Determine the (X, Y) coordinate at the center of the cell enclosing the given text.  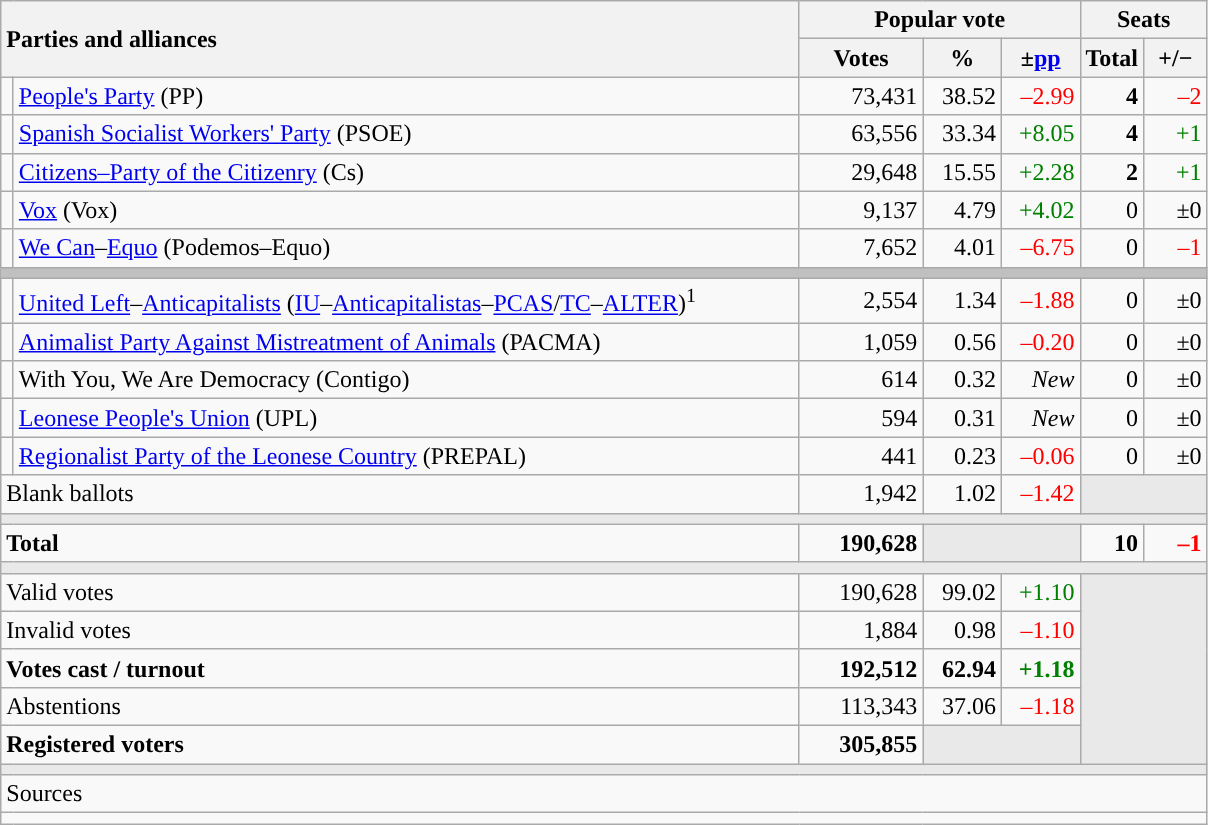
Parties and alliances (400, 39)
% (962, 58)
Valid votes (400, 592)
15.55 (962, 172)
1,884 (861, 630)
2 (1112, 172)
Vox (Vox) (406, 210)
–2 (1176, 96)
9,137 (861, 210)
0.56 (962, 342)
+/− (1176, 58)
+1.10 (1040, 592)
Seats (1144, 20)
1.02 (962, 494)
38.52 (962, 96)
United Left–Anticapitalists (IU–Anticapitalistas–PCAS/TC–ALTER)1 (406, 300)
+8.05 (1040, 134)
192,512 (861, 668)
Spanish Socialist Workers' Party (PSOE) (406, 134)
62.94 (962, 668)
0.31 (962, 418)
Votes cast / turnout (400, 668)
0.98 (962, 630)
Registered voters (400, 745)
1,942 (861, 494)
10 (1112, 543)
113,343 (861, 706)
Sources (604, 794)
614 (861, 380)
Leonese People's Union (UPL) (406, 418)
594 (861, 418)
7,652 (861, 248)
441 (861, 456)
1,059 (861, 342)
With You, We Are Democracy (Contigo) (406, 380)
37.06 (962, 706)
4.79 (962, 210)
+4.02 (1040, 210)
Citizens–Party of the Citizenry (Cs) (406, 172)
73,431 (861, 96)
–1.42 (1040, 494)
+2.28 (1040, 172)
0.23 (962, 456)
Blank ballots (400, 494)
–2.99 (1040, 96)
People's Party (PP) (406, 96)
±pp (1040, 58)
0.32 (962, 380)
63,556 (861, 134)
–0.20 (1040, 342)
Regionalist Party of the Leonese Country (PREPAL) (406, 456)
We Can–Equo (Podemos–Equo) (406, 248)
1.34 (962, 300)
99.02 (962, 592)
–1.88 (1040, 300)
Popular vote (940, 20)
–0.06 (1040, 456)
Abstentions (400, 706)
Invalid votes (400, 630)
–6.75 (1040, 248)
Animalist Party Against Mistreatment of Animals (PACMA) (406, 342)
–1.18 (1040, 706)
4.01 (962, 248)
305,855 (861, 745)
+1.18 (1040, 668)
Votes (861, 58)
33.34 (962, 134)
29,648 (861, 172)
2,554 (861, 300)
–1.10 (1040, 630)
